Capture the cell that displays the provided text and extract its (X, Y) central coordinate. 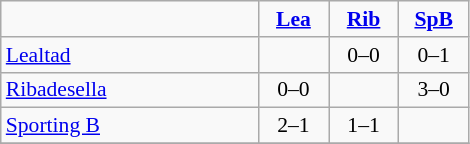
Sporting B (130, 126)
0–1 (434, 55)
SpB (434, 19)
Ribadesella (130, 90)
2–1 (293, 126)
Lealtad (130, 55)
Rib (363, 19)
Lea (293, 19)
3–0 (434, 90)
1–1 (363, 126)
